Return the (x, y) coordinate for the center point of the cell that contains the specified text.  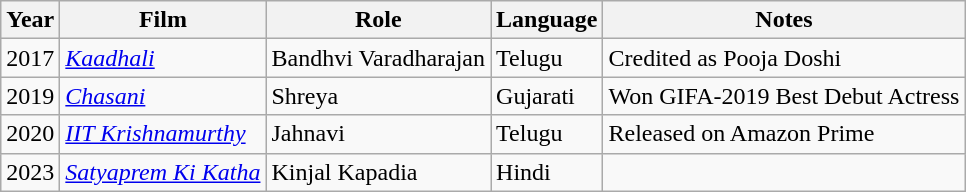
Bandhvi Varadharajan (378, 58)
Hindi (547, 172)
2017 (30, 58)
Film (163, 20)
Credited as Pooja Doshi (784, 58)
Chasani (163, 96)
Gujarati (547, 96)
2023 (30, 172)
Jahnavi (378, 134)
Role (378, 20)
Notes (784, 20)
Satyaprem Ki Katha (163, 172)
2020 (30, 134)
Released on Amazon Prime (784, 134)
Kinjal Kapadia (378, 172)
Shreya (378, 96)
Kaadhali (163, 58)
IIT Krishnamurthy (163, 134)
Year (30, 20)
Won GIFA-2019 Best Debut Actress (784, 96)
Language (547, 20)
2019 (30, 96)
